Detect which cell encompasses the target text, then output its (X, Y) center coordinate. 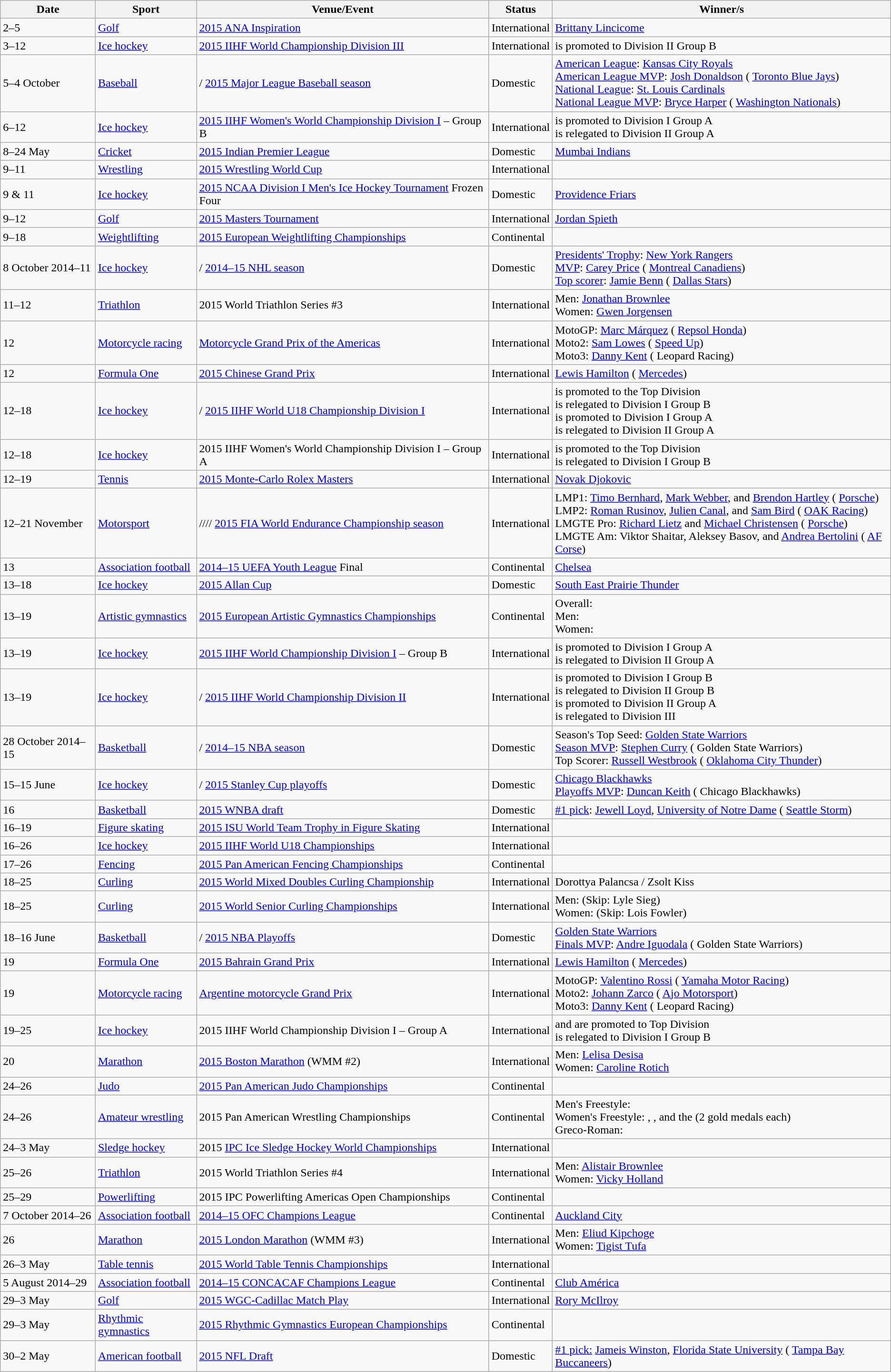
2015 Pan American Wrestling Championships (343, 1117)
Motorsport (146, 523)
Men: (Skip: Lyle Sieg)Women: (Skip: Lois Fowler) (722, 906)
7 October 2014–26 (48, 1215)
Novak Djokovic (722, 479)
2014–15 UEFA Youth League Final (343, 567)
Golden State WarriorsFinals MVP: Andre Iguodala ( Golden State Warriors) (722, 938)
Mumbai Indians (722, 151)
Men's Freestyle: Women's Freestyle: , , and the (2 gold medals each)Greco-Roman: (722, 1117)
2015 WNBA draft (343, 809)
9–11 (48, 169)
8 October 2014–11 (48, 268)
Venue/Event (343, 10)
12–21 November (48, 523)
28 October 2014–15 (48, 747)
Dorottya Palancsa / Zsolt Kiss (722, 882)
2015 World Senior Curling Championships (343, 906)
2015 World Table Tennis Championships (343, 1264)
Artistic gymnastics (146, 616)
2015 Allan Cup (343, 585)
2015 Monte-Carlo Rolex Masters (343, 479)
2015 ISU World Team Trophy in Figure Skating (343, 827)
Sport (146, 10)
20 (48, 1062)
19–25 (48, 1030)
Auckland City (722, 1215)
Men: Eliud KipchogeWomen: Tigist Tufa (722, 1240)
2015 WGC-Cadillac Match Play (343, 1301)
South East Prairie Thunder (722, 585)
2015 World Triathlon Series #3 (343, 305)
5 August 2014–29 (48, 1282)
2015 Wrestling World Cup (343, 169)
Jordan Spieth (722, 219)
2015 ANA Inspiration (343, 28)
Men: Alistair BrownleeWomen: Vicky Holland (722, 1172)
2015 IIHF Women's World Championship Division I – Group B (343, 127)
Providence Friars (722, 194)
8–24 May (48, 151)
18–16 June (48, 938)
2015 IIHF Women's World Championship Division I – Group A (343, 455)
3–12 (48, 46)
Cricket (146, 151)
Presidents' Trophy: New York RangersMVP: Carey Price ( Montreal Canadiens)Top scorer: Jamie Benn ( Dallas Stars) (722, 268)
/ 2014–15 NHL season (343, 268)
Season's Top Seed: Golden State WarriorsSeason MVP: Stephen Curry ( Golden State Warriors)Top Scorer: Russell Westbrook ( Oklahoma City Thunder) (722, 747)
2015 IPC Ice Sledge Hockey World Championships (343, 1148)
2015 IIHF World Championship Division I – Group B (343, 653)
/ 2014–15 NBA season (343, 747)
Sledge hockey (146, 1148)
13–18 (48, 585)
Tennis (146, 479)
2015 Masters Tournament (343, 219)
Brittany Lincicome (722, 28)
11–12 (48, 305)
/ 2015 IIHF World U18 Championship Division I (343, 411)
2015 IIHF World Championship Division I – Group A (343, 1030)
16–19 (48, 827)
9 & 11 (48, 194)
//// 2015 FIA World Endurance Championship season (343, 523)
/ 2015 IIHF World Championship Division II (343, 697)
American football (146, 1356)
2015 World Triathlon Series #4 (343, 1172)
/ 2015 Stanley Cup playoffs (343, 785)
26 (48, 1240)
2015 IIHF World Championship Division III (343, 46)
16–26 (48, 845)
Judo (146, 1086)
Argentine motorcycle Grand Prix (343, 993)
2014–15 CONCACAF Champions League (343, 1282)
2014–15 OFC Champions League (343, 1215)
16 (48, 809)
25–29 (48, 1197)
26–3 May (48, 1264)
/ 2015 Major League Baseball season (343, 83)
2015 European Artistic Gymnastics Championships (343, 616)
Club América (722, 1282)
Weightlifting (146, 237)
6–12 (48, 127)
5–4 October (48, 83)
Men: Jonathan BrownleeWomen: Gwen Jorgensen (722, 305)
17–26 (48, 864)
MotoGP: Marc Márquez ( Repsol Honda)Moto2: Sam Lowes ( Speed Up)Moto3: Danny Kent ( Leopard Racing) (722, 343)
2015 Chinese Grand Prix (343, 374)
2015 Rhythmic Gymnastics European Championships (343, 1325)
2015 Indian Premier League (343, 151)
is promoted to Division I Group B is relegated to Division II Group B is promoted to Division II Group A is relegated to Division III (722, 697)
/ 2015 NBA Playoffs (343, 938)
#1 pick: Jewell Loyd, University of Notre Dame ( Seattle Storm) (722, 809)
Men: Lelisa DesisaWomen: Caroline Rotich (722, 1062)
Winner/s (722, 10)
Table tennis (146, 1264)
2015 London Marathon (WMM #3) (343, 1240)
2015 NCAA Division I Men's Ice Hockey Tournament Frozen Four (343, 194)
is promoted to the Top Division is relegated to Division I Group B is promoted to Division I Group A is relegated to Division II Group A (722, 411)
2015 Bahrain Grand Prix (343, 962)
2015 Pan American Judo Championships (343, 1086)
9–18 (48, 237)
Motorcycle Grand Prix of the Americas (343, 343)
Status (521, 10)
2015 Pan American Fencing Championships (343, 864)
13 (48, 567)
30–2 May (48, 1356)
Chicago BlackhawksPlayoffs MVP: Duncan Keith ( Chicago Blackhawks) (722, 785)
Rory McIlroy (722, 1301)
25–26 (48, 1172)
2015 European Weightlifting Championships (343, 237)
2015 NFL Draft (343, 1356)
9–12 (48, 219)
and are promoted to Top Division is relegated to Division I Group B (722, 1030)
2015 IIHF World U18 Championships (343, 845)
2015 IPC Powerlifting Americas Open Championships (343, 1197)
Powerlifting (146, 1197)
Rhythmic gymnastics (146, 1325)
Fencing (146, 864)
2–5 (48, 28)
15–15 June (48, 785)
Date (48, 10)
24–3 May (48, 1148)
Baseball (146, 83)
Amateur wrestling (146, 1117)
2015 Boston Marathon (WMM #2) (343, 1062)
MotoGP: Valentino Rossi ( Yamaha Motor Racing)Moto2: Johann Zarco ( Ajo Motorsport)Moto3: Danny Kent ( Leopard Racing) (722, 993)
#1 pick: Jameis Winston, Florida State University ( Tampa Bay Buccaneers) (722, 1356)
2015 World Mixed Doubles Curling Championship (343, 882)
is promoted to the Top Division is relegated to Division I Group B (722, 455)
Overall: Men: Women: (722, 616)
is promoted to Division II Group B (722, 46)
Chelsea (722, 567)
Wrestling (146, 169)
Figure skating (146, 827)
12–19 (48, 479)
